From the cell containing the given text, extract its center point as [x, y] coordinate. 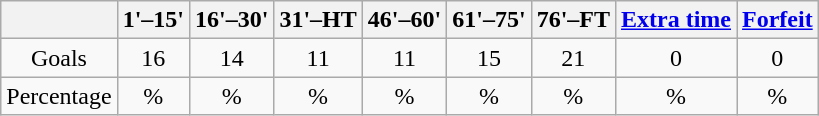
Percentage [59, 96]
16'–30' [231, 20]
Extra time [676, 20]
Forfeit [778, 20]
1'–15' [153, 20]
15 [489, 58]
61'–75' [489, 20]
46'–60' [404, 20]
21 [573, 58]
14 [231, 58]
16 [153, 58]
31'–HT [318, 20]
Goals [59, 58]
76'–FT [573, 20]
